Pinpoint the cell where the given text exists, returning its (x, y) midpoint coordinate. 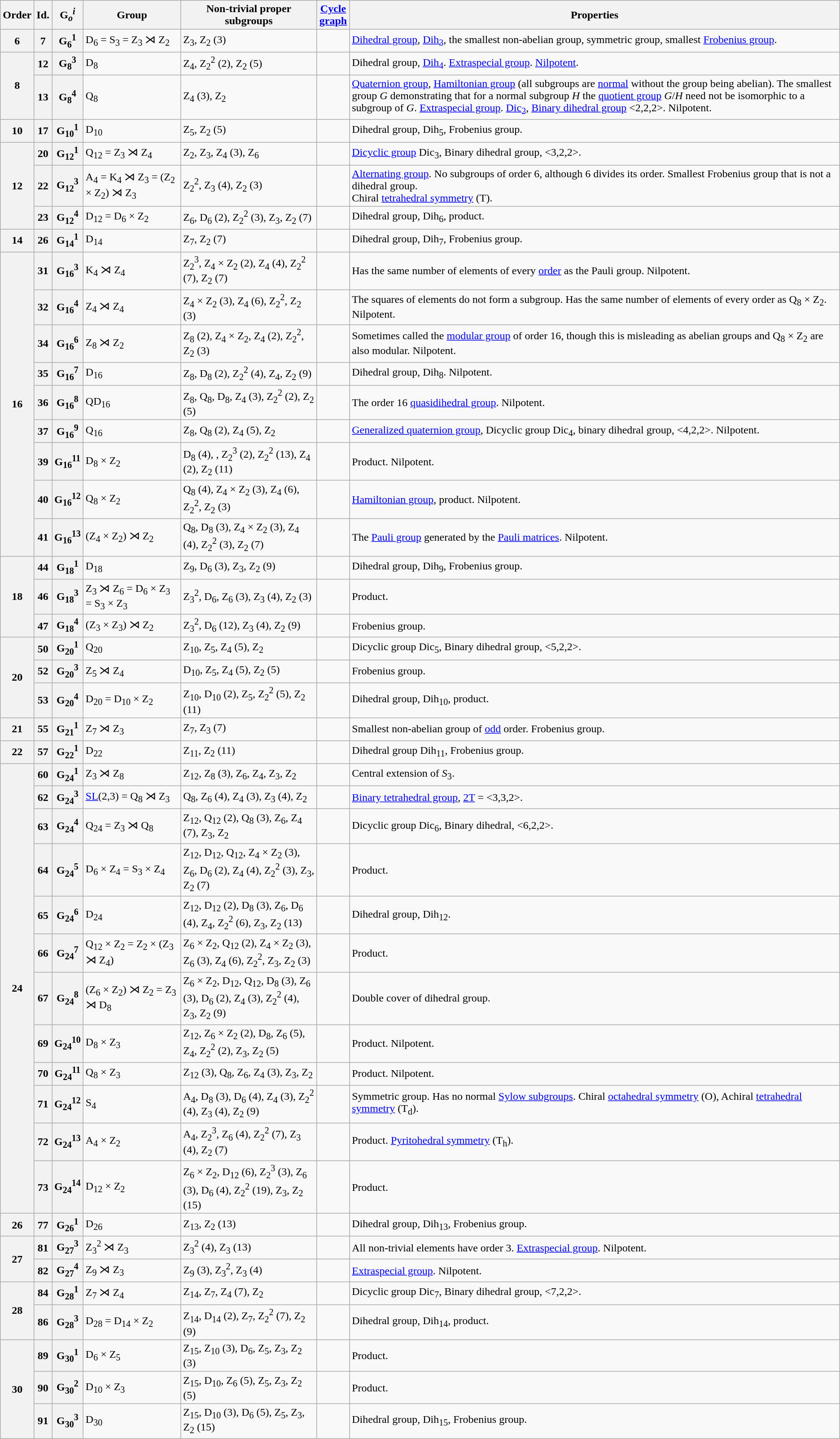
Extraspecial group. Nilpotent. (595, 1271)
Non-trivial proper subgroups (249, 15)
52 (43, 671)
Double cover of dihedral group. (595, 998)
Z23, Z4 × Z2 (2), Z4 (4), Z22 (7), Z2 (7) (249, 271)
A4 = K4 ⋊ Z3 = (Z2 × Z2) ⋊ Z3 (132, 186)
62 (43, 798)
G204 (68, 700)
40 (43, 499)
Z4, Z22 (2), Z2 (5) (249, 64)
77 (43, 1225)
A4, D8 (3), D6 (4), Z4 (3), Z22 (4), Z3 (4), Z2 (9) (249, 1104)
D20 = D10 × Z2 (132, 700)
Dihedral group, Dih9, Frobenius group. (595, 567)
Z10, D10 (2), Z5, Z22 (5), Z2 (11) (249, 700)
Z32 ⋊ Z3 (132, 1247)
64 (43, 870)
G123 (68, 186)
G247 (68, 953)
(Z3 × Z3) ⋊ Z2 (132, 625)
D12 × Z2 (132, 1187)
Dihedral group, Dih15, Frobenius group. (595, 1421)
Z7 ⋊ Z4 (132, 1293)
Z12, D12, Q12, Z4 × Z2 (3), Z6, D6 (2), Z4 (4), Z22 (3), Z3, Z2 (7) (249, 870)
G2414 (68, 1187)
Dicyclic group Dic3, Binary dihedral group, <3,2,2>. (595, 153)
Cycle graph (333, 15)
Z15, D10 (3), D6 (5), Z5, Z3, Z2 (15) (249, 1421)
Z14, D14 (2), Z7, Z22 (7), Z2 (9) (249, 1322)
13 (43, 97)
Hamiltonian group, product. Nilpotent. (595, 499)
Q8 (4), Z4 × Z2 (3), Z4 (6), Z22, Z2 (3) (249, 499)
(Z4 × Z2) ⋊ Z2 (132, 537)
Dihedral group, Dih4. Extraspecial group. Nilpotent. (595, 64)
Q12 × Z2 = Z2 × (Z3 ⋊ Z4) (132, 953)
86 (43, 1322)
67 (43, 998)
Dicyclic group Dic6, Binary dihedral, <6,2,2>. (595, 827)
Binary tetrahedral group, 2T = <3,3,2>. (595, 798)
G141 (68, 241)
47 (43, 625)
Dihedral group, Dih12. (595, 915)
Dihedral group, Dih13, Frobenius group. (595, 1225)
Z6 × Z2, D12, Q12, D8 (3), Z6 (3), D6 (2), Z4 (3), Z22 (4), Z3, Z2 (9) (249, 998)
60 (43, 774)
G283 (68, 1322)
G61 (68, 41)
A4, Z23, Z6 (4), Z22 (7), Z3 (4), Z2 (7) (249, 1142)
Z6 × Z2, D12 (6), Z23 (3), Z6 (3), D6 (4), Z22 (19), Z3, Z2 (15) (249, 1187)
8 (17, 86)
G169 (68, 432)
Z4 × Z2 (3), Z4 (6), Z22, Z2 (3) (249, 307)
Z7, Z2 (7) (249, 241)
G303 (68, 1421)
Z10, Z5, Z4 (5), Z2 (249, 649)
82 (43, 1271)
41 (43, 537)
Z5 ⋊ Z4 (132, 671)
G184 (68, 625)
Properties (595, 15)
35 (43, 373)
Q8 (132, 97)
Z32, D6 (12), Z3 (4), Z2 (9) (249, 625)
D8 × Z2 (132, 462)
90 (43, 1387)
G274 (68, 1271)
G245 (68, 870)
D6 × Z5 (132, 1355)
71 (43, 1104)
84 (43, 1293)
Z15, Z10 (3), D6, Z5, Z3, Z2 (3) (249, 1355)
G1613 (68, 537)
Z2, Z3, Z4 (3), Z6 (249, 153)
91 (43, 1421)
Z3 ⋊ Z6 = D6 × Z3 = S3 × Z3 (132, 597)
36 (43, 402)
G167 (68, 373)
Z3 ⋊ Z8 (132, 774)
G221 (68, 752)
Sometimes called the modular group of order 16, though this is misleading as abelian groups and Q8 × Z2 are also modular. Nilpotent. (595, 343)
Z9 ⋊ Z3 (132, 1271)
D28 = D14 × Z2 (132, 1322)
Z5, Z2 (5) (249, 131)
The squares of elements do not form a subgroup. Has the same number of elements of every order as Q8 × Z2. Nilpotent. (595, 307)
Order (17, 15)
Z12, Z8 (3), Z6, Z4, Z3, Z2 (249, 774)
Z4 ⋊ Z4 (132, 307)
53 (43, 700)
Q8 × Z2 (132, 499)
39 (43, 462)
(Z6 × Z2) ⋊ Z2 = Z3 ⋊ D8 (132, 998)
G2411 (68, 1074)
27 (17, 1259)
6 (17, 41)
G181 (68, 567)
G2412 (68, 1104)
G121 (68, 153)
65 (43, 915)
The order 16 quasidihedral group. Nilpotent. (595, 402)
55 (43, 729)
G281 (68, 1293)
G302 (68, 1387)
G163 (68, 271)
Z8, Q8 (2), Z4 (5), Z2 (249, 432)
S4 (132, 1104)
D10 (132, 131)
Generalized quaternion group, Dicyclic group Dic4, binary dihedral group, <4,2,2>. Nilpotent. (595, 432)
Dihedral group, Dih6, product. (595, 218)
G273 (68, 1247)
66 (43, 953)
Smallest non-abelian group of odd order. Frobenius group. (595, 729)
D16 (132, 373)
Q20 (132, 649)
D22 (132, 752)
16 (17, 404)
Dihedral group Dih11, Frobenius group. (595, 752)
Z12, Q12 (2), Q8 (3), Z6, Z4 (7), Z3, Z2 (249, 827)
D10, Z5, Z4 (5), Z2 (5) (249, 671)
50 (43, 649)
69 (43, 1043)
Z8, D8 (2), Z22 (4), Z4, Z2 (9) (249, 373)
G248 (68, 998)
Z8 ⋊ Z2 (132, 343)
G2413 (68, 1142)
81 (43, 1247)
44 (43, 567)
D18 (132, 567)
Q8, D8 (3), Z4 × Z2 (3), Z4 (4), Z22 (3), Z2 (7) (249, 537)
Z12, D12 (2), D8 (3), Z6, D6 (4), Z4, Z22 (6), Z3, Z2 (13) (249, 915)
G164 (68, 307)
D6 × Z4 = S3 × Z4 (132, 870)
Product. Pyritohedral symmetry (Th). (595, 1142)
Dihedral group, Dih7, Frobenius group. (595, 241)
G183 (68, 597)
Dihedral group, Dih8. Nilpotent. (595, 373)
Z7, Z3 (7) (249, 729)
G211 (68, 729)
Q8 × Z3 (132, 1074)
Dicyclic group Dic5, Binary dihedral group, <5,2,2>. (595, 649)
Q16 (132, 432)
70 (43, 1074)
G83 (68, 64)
D12 = D6 × Z2 (132, 218)
G84 (68, 97)
Id. (43, 15)
Z6, D6 (2), Z22 (3), Z3, Z2 (7) (249, 218)
Q24 = Z3 ⋊ Q8 (132, 827)
G166 (68, 343)
21 (17, 729)
Dihedral group, Dih5, Frobenius group. (595, 131)
Z3, Z2 (3) (249, 41)
37 (43, 432)
Dihedral group, Dih14, product. (595, 1322)
D8 × Z3 (132, 1043)
Dihedral group, Dih3, the smallest non-abelian group, symmetric group, smallest Frobenius group. (595, 41)
Z22, Z3 (4), Z2 (3) (249, 186)
A4 × Z2 (132, 1142)
QD16 (132, 402)
31 (43, 271)
Group (132, 15)
7 (43, 41)
G243 (68, 798)
Central extension of S3. (595, 774)
G244 (68, 827)
The Pauli group generated by the Pauli matrices. Nilpotent. (595, 537)
G261 (68, 1225)
Dihedral group, Dih10, product. (595, 700)
Z15, D10, Z6 (5), Z5, Z3, Z2 (5) (249, 1387)
SL(2,3) = Q8 ⋊ Z3 (132, 798)
73 (43, 1187)
18 (17, 597)
Q8, Z6 (4), Z4 (3), Z3 (4), Z2 (249, 798)
10 (17, 131)
Z4 (3), Z2 (249, 97)
Z9, D6 (3), Z3, Z2 (9) (249, 567)
34 (43, 343)
G124 (68, 218)
G201 (68, 649)
Z14, Z7, Z4 (7), Z2 (249, 1293)
Q12 = Z3 ⋊ Z4 (132, 153)
63 (43, 827)
57 (43, 752)
24 (17, 988)
D8 (132, 64)
89 (43, 1355)
G1612 (68, 499)
Has the same number of elements of every order as the Pauli group. Nilpotent. (595, 271)
Dicyclic group Dic7, Binary dihedral group, <7,2,2>. (595, 1293)
30 (17, 1389)
46 (43, 597)
D26 (132, 1225)
Z12, Z6 × Z2 (2), D8, Z6 (5), Z4, Z22 (2), Z3, Z2 (5) (249, 1043)
G1611 (68, 462)
Z8 (2), Z4 × Z2, Z4 (2), Z22, Z2 (3) (249, 343)
Z32 (4), Z3 (13) (249, 1247)
D24 (132, 915)
14 (17, 241)
D14 (132, 241)
72 (43, 1142)
Z32, D6, Z6 (3), Z3 (4), Z2 (3) (249, 597)
17 (43, 131)
28 (17, 1311)
Z12 (3), Q8, Z6, Z4 (3), Z3, Z2 (249, 1074)
Z13, Z2 (13) (249, 1225)
D30 (132, 1421)
G101 (68, 131)
G246 (68, 915)
G2410 (68, 1043)
G301 (68, 1355)
Z9 (3), Z32, Z3 (4) (249, 1271)
D10 × Z3 (132, 1387)
K4 ⋊ Z4 (132, 271)
Z8, Q8, D8, Z4 (3), Z22 (2), Z2 (5) (249, 402)
23 (43, 218)
Z7 ⋊ Z3 (132, 729)
D6 = S3 = Z3 ⋊ Z2 (132, 41)
32 (43, 307)
G168 (68, 402)
G203 (68, 671)
Goi (68, 15)
All non-trivial elements have order 3. Extraspecial group. Nilpotent. (595, 1247)
Z6 × Z2, Q12 (2), Z4 × Z2 (3), Z6 (3), Z4 (6), Z22, Z3, Z2 (3) (249, 953)
G241 (68, 774)
Z11, Z2 (11) (249, 752)
D8 (4), , Z23 (2), Z22 (13), Z4 (2), Z2 (11) (249, 462)
Symmetric group. Has no normal Sylow subgroups. Chiral octahedral symmetry (O), Achiral tetrahedral symmetry (Td). (595, 1104)
